Search for the cell housing the specified text and yield its (x, y) center coordinate. 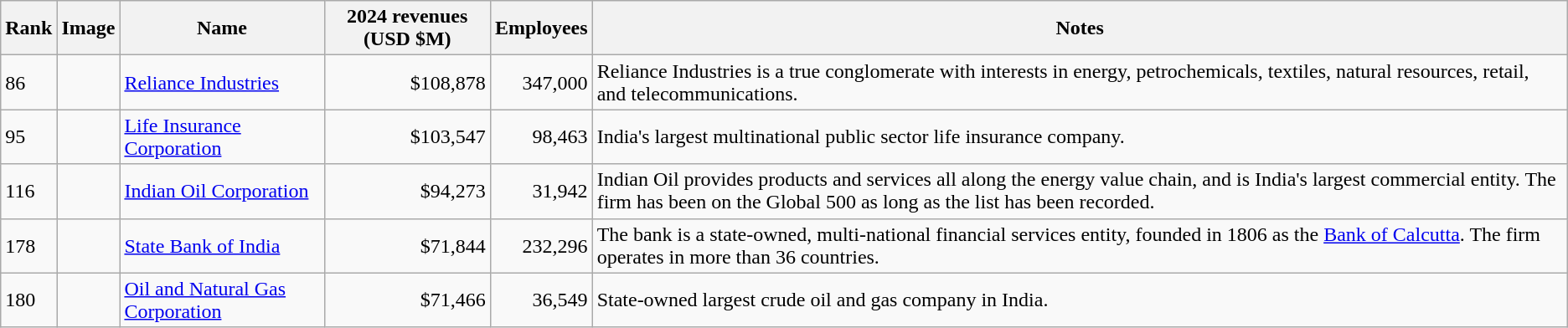
180 (28, 300)
116 (28, 191)
31,942 (541, 191)
$71,466 (407, 300)
95 (28, 137)
98,463 (541, 137)
Rank (28, 28)
347,000 (541, 82)
Image (89, 28)
Name (222, 28)
$71,844 (407, 246)
86 (28, 82)
State Bank of India (222, 246)
Life Insurance Corporation (222, 137)
Oil and Natural Gas Corporation (222, 300)
178 (28, 246)
232,296 (541, 246)
State-owned largest crude oil and gas company in India. (1080, 300)
Notes (1080, 28)
Reliance Industries (222, 82)
36,549 (541, 300)
$108,878 (407, 82)
Reliance Industries is a true conglomerate with interests in energy, petrochemicals, textiles, natural resources, retail, and telecommunications. (1080, 82)
Indian Oil Corporation (222, 191)
$103,547 (407, 137)
$94,273 (407, 191)
2024 revenues (USD $M) (407, 28)
India's largest multinational public sector life insurance company. (1080, 137)
Employees (541, 28)
